Extract the [X, Y] coordinate from the center of the cell holding the provided text.  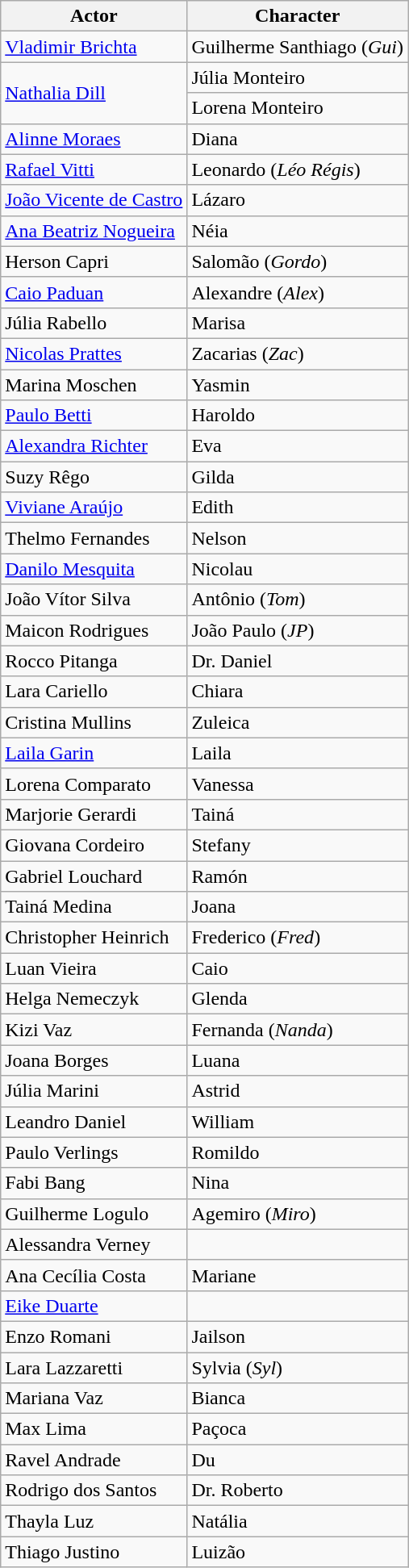
Alexandra Richter [94, 446]
Dr. Daniel [298, 661]
Gilda [298, 477]
Nathalia Dill [94, 93]
Luana [298, 1060]
Kizi Vaz [94, 1030]
Júlia Rabello [94, 323]
Paçoca [298, 1429]
Fabi Bang [94, 1183]
Suzy Rêgo [94, 477]
Nicolau [298, 569]
Jailson [298, 1336]
Yasmin [298, 385]
Bianca [298, 1399]
Stefany [298, 845]
Júlia Monteiro [298, 77]
Salomão (Gordo) [298, 261]
Nina [298, 1183]
Edith [298, 508]
Actor [94, 16]
Thiago Justino [94, 1552]
Néia [298, 231]
Alinne Moraes [94, 139]
Natália [298, 1521]
Mariane [298, 1275]
Tainá [298, 814]
Cristina Mullins [94, 722]
Júlia Marini [94, 1091]
William [298, 1122]
Ana Beatriz Nogueira [94, 231]
Romildo [298, 1152]
Lorena Comparato [94, 784]
Haroldo [298, 416]
Paulo Verlings [94, 1152]
Marisa [298, 323]
Thelmo Fernandes [94, 538]
Fernanda (Nanda) [298, 1030]
Frederico (Fred) [298, 938]
Rocco Pitanga [94, 661]
Maicon Rodrigues [94, 630]
Laila Garin [94, 753]
Lorena Monteiro [298, 108]
Lara Cariello [94, 692]
Herson Capri [94, 261]
Lázaro [298, 200]
Max Lima [94, 1429]
Alessandra Verney [94, 1244]
Caio [298, 968]
Ravel Andrade [94, 1460]
Rafael Vitti [94, 169]
Glenda [298, 999]
Eva [298, 446]
Leonardo (Léo Régis) [298, 169]
Christopher Heinrich [94, 938]
Marina Moschen [94, 385]
Helga Nemeczyk [94, 999]
Tainá Medina [94, 907]
Chiara [298, 692]
Luan Vieira [94, 968]
Sylvia (Syl) [298, 1368]
Ramón [298, 876]
Agemiro (Miro) [298, 1214]
Character [298, 16]
Enzo Romani [94, 1336]
João Vicente de Castro [94, 200]
Zacarias (Zac) [298, 353]
Vanessa [298, 784]
Rodrigo dos Santos [94, 1491]
Paulo Betti [94, 416]
Guilherme Santhiago (Gui) [298, 47]
Diana [298, 139]
Viviane Araújo [94, 508]
Alexandre (Alex) [298, 292]
Gabriel Louchard [94, 876]
Dr. Roberto [298, 1491]
Nicolas Prattes [94, 353]
Caio Paduan [94, 292]
Marjorie Gerardi [94, 814]
Du [298, 1460]
Nelson [298, 538]
Mariana Vaz [94, 1399]
Lara Lazzaretti [94, 1368]
Luizão [298, 1552]
Zuleica [298, 722]
Danilo Mesquita [94, 569]
Joana Borges [94, 1060]
Vladimir Brichta [94, 47]
Thayla Luz [94, 1521]
Astrid [298, 1091]
Giovana Cordeiro [94, 845]
Ana Cecília Costa [94, 1275]
Joana [298, 907]
Laila [298, 753]
Eike Duarte [94, 1306]
João Vítor Silva [94, 600]
Leandro Daniel [94, 1122]
Guilherme Logulo [94, 1214]
Antônio (Tom) [298, 600]
João Paulo (JP) [298, 630]
